Pinpoint the cell where the given text exists, returning its [X, Y] midpoint coordinate. 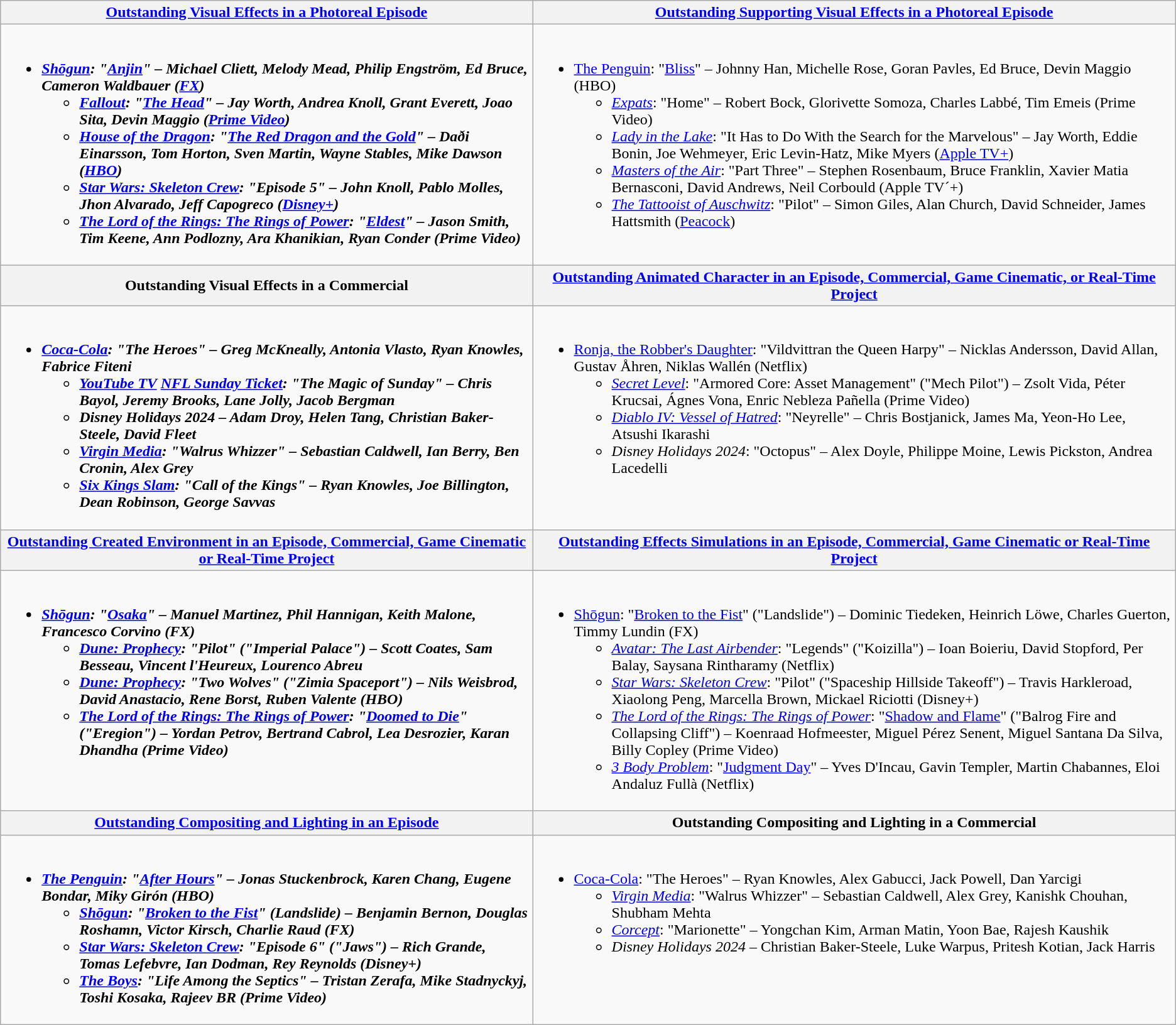
Outstanding Effects Simulations in an Episode, Commercial, Game Cinematic or Real-Time Project [854, 550]
Outstanding Compositing and Lighting in an Episode [266, 823]
Outstanding Visual Effects in a Photoreal Episode [266, 13]
Outstanding Visual Effects in a Commercial [266, 285]
Outstanding Created Environment in an Episode, Commercial, Game Cinematic or Real-Time Project [266, 550]
Outstanding Animated Character in an Episode, Commercial, Game Cinematic, or Real-Time Project [854, 285]
Outstanding Supporting Visual Effects in a Photoreal Episode [854, 13]
Outstanding Compositing and Lighting in a Commercial [854, 823]
